Extract the (X, Y) coordinate from the center of the cell holding the provided text.  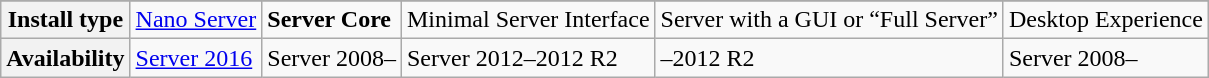
Server with a GUI or “Full Server” (829, 20)
Desktop Experience (1106, 20)
Availability (66, 58)
Server Core (332, 20)
Server 2016 (196, 58)
Install type (66, 20)
Server 2012–2012 R2 (528, 58)
Minimal Server Interface (528, 20)
–2012 R2 (829, 58)
Nano Server (196, 20)
